Locate the cell with the specified text and output its (X, Y) center coordinate. 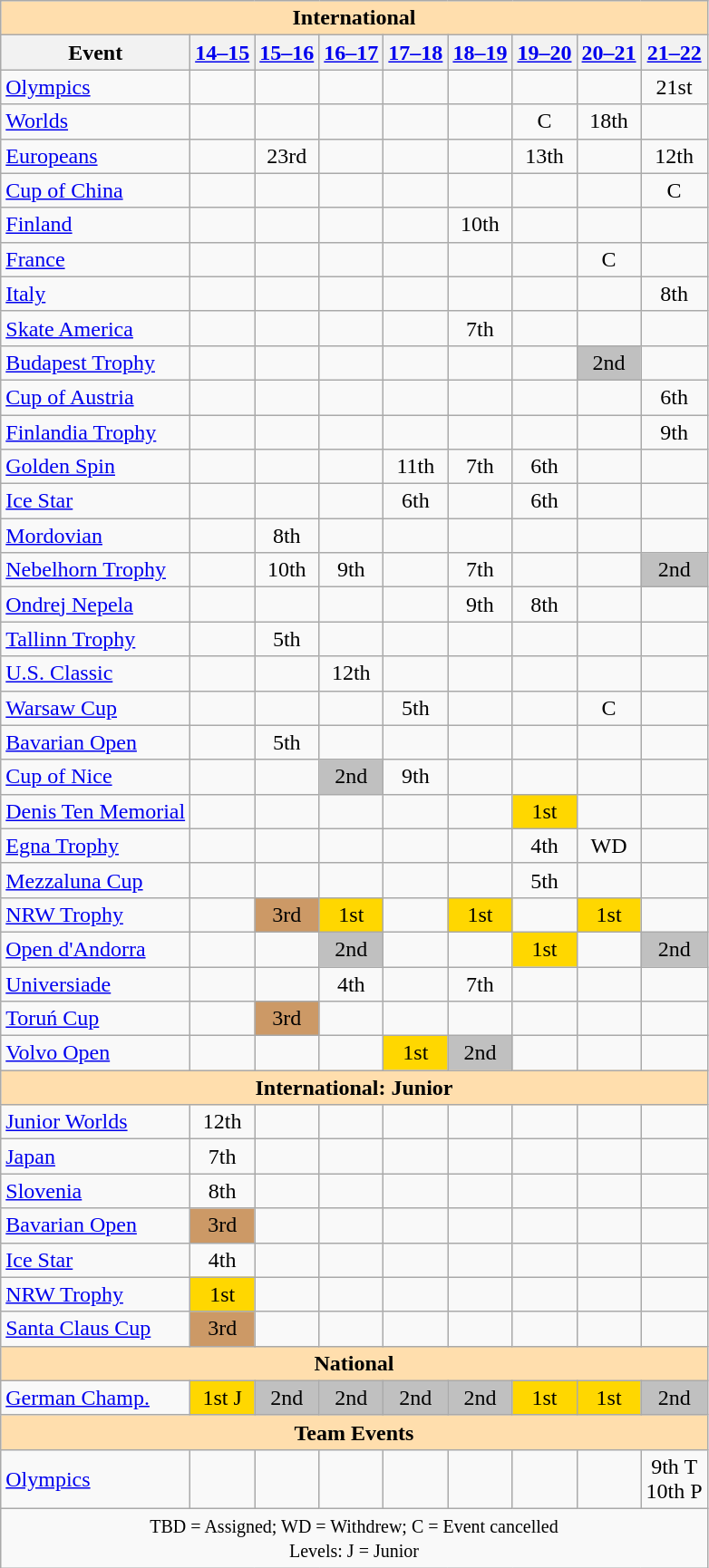
Ondrej Nepela (96, 605)
Golden Spin (96, 467)
Volvo Open (96, 1053)
Nebelhorn Trophy (96, 570)
Denis Ten Memorial (96, 811)
15–16 (287, 53)
Open d'Andorra (96, 949)
WD (609, 846)
21–22 (675, 53)
14–15 (223, 53)
Event (96, 53)
17–18 (415, 53)
Santa Claus Cup (96, 1329)
9th T 10th P (675, 1479)
21st (675, 87)
23rd (287, 156)
German Champ. (96, 1398)
13th (544, 156)
Mezzaluna Cup (96, 880)
20–21 (609, 53)
Cup of China (96, 190)
16–17 (352, 53)
18th (609, 121)
1st J (223, 1398)
Finlandia Trophy (96, 432)
Toruń Cup (96, 1019)
Europeans (96, 156)
Tallinn Trophy (96, 639)
TBD = Assigned; WD = Withdrew; C = Event cancelled Levels: J = Junior (354, 1537)
Budapest Trophy (96, 363)
Italy (96, 294)
International: Junior (354, 1088)
Slovenia (96, 1191)
U.S. Classic (96, 673)
National (354, 1363)
Junior Worlds (96, 1122)
Egna Trophy (96, 846)
18–19 (481, 53)
France (96, 259)
Team Events (354, 1432)
Finland (96, 225)
Japan (96, 1157)
Mordovian (96, 536)
Worlds (96, 121)
International (354, 18)
Warsaw Cup (96, 708)
19–20 (544, 53)
Cup of Nice (96, 777)
Skate America (96, 328)
Cup of Austria (96, 397)
Universiade (96, 983)
11th (415, 467)
